Capture the cell that displays the provided text and extract its [X, Y] central coordinate. 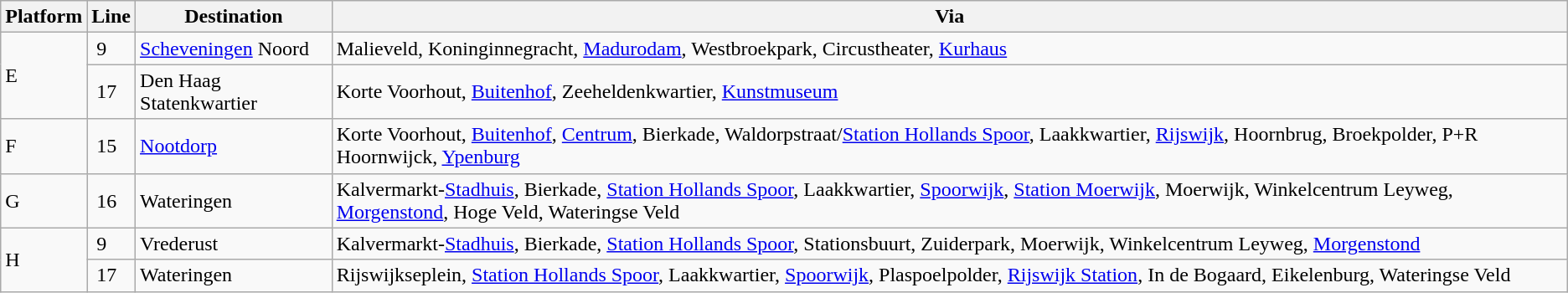
Kalvermarkt-Stadhuis, Bierkade, Station Hollands Spoor, Stationsbuurt, Zuiderpark, Moerwijk, Winkelcentrum Leyweg, Morgenstond [950, 244]
Via [950, 17]
Platform [44, 17]
Korte Voorhout, Buitenhof, Zeeheldenkwartier, Kunstmuseum [950, 92]
Den Haag Statenkwartier [235, 92]
15 [111, 146]
Scheveningen Noord [235, 49]
G [44, 201]
E [44, 75]
16 [111, 201]
Rijswijkseplein, Station Hollands Spoor, Laakkwartier, Spoorwijk, Plaspoelpolder, Rijswijk Station, In de Bogaard, Eikelenburg, Wateringse Veld [950, 275]
Malieveld, Koninginnegracht, Madurodam, Westbroekpark, Circustheater, Kurhaus [950, 49]
Vrederust [235, 244]
Line [111, 17]
H [44, 260]
Destination [235, 17]
F [44, 146]
Nootdorp [235, 146]
